Identify which cell holds the provided text, then report its (x, y) central coordinate. 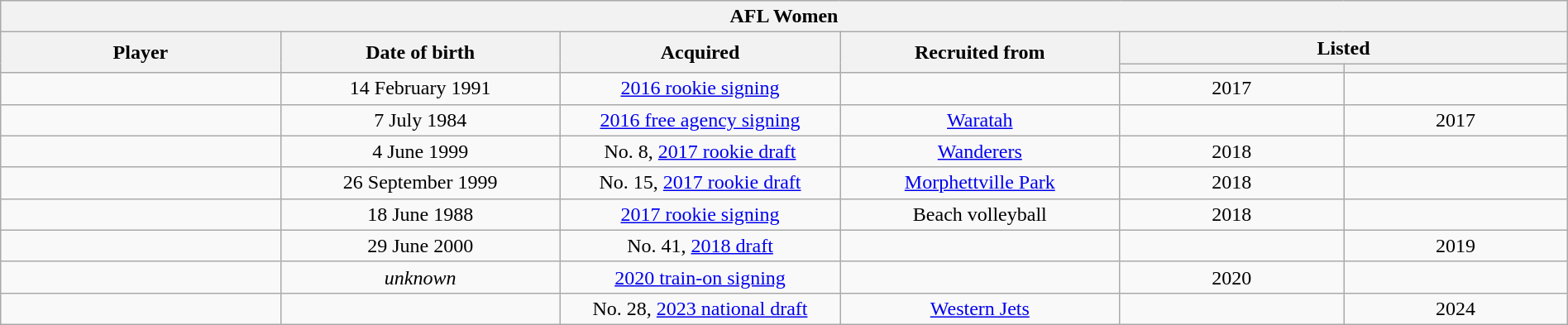
Western Jets (980, 308)
No. 41, 2018 draft (700, 246)
2024 (1456, 308)
Date of birth (420, 53)
2020 (1232, 277)
No. 15, 2017 rookie draft (700, 183)
7 July 1984 (420, 120)
2016 rookie signing (700, 88)
Player (141, 53)
Morphettville Park (980, 183)
14 February 1991 (420, 88)
Wanderers (980, 151)
2017 rookie signing (700, 214)
AFL Women (784, 17)
Beach volleyball (980, 214)
Acquired (700, 53)
18 June 1988 (420, 214)
Recruited from (980, 53)
29 June 2000 (420, 246)
Waratah (980, 120)
unknown (420, 277)
No. 28, 2023 national draft (700, 308)
4 June 1999 (420, 151)
26 September 1999 (420, 183)
2019 (1456, 246)
2020 train-on signing (700, 277)
No. 8, 2017 rookie draft (700, 151)
2016 free agency signing (700, 120)
Listed (1343, 48)
